Detect which cell encompasses the target text, then output its (x, y) center coordinate. 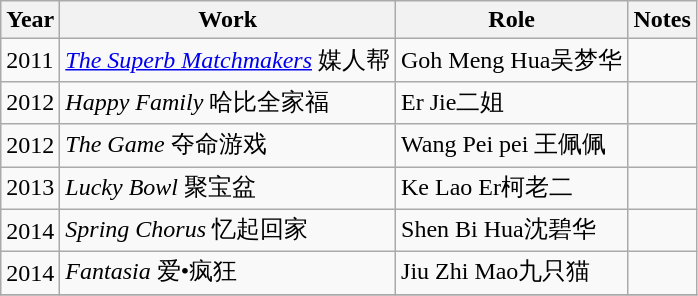
Year (30, 20)
Ke Lao Er柯老二 (512, 188)
Goh Meng Hua吴梦华 (512, 60)
Work (228, 20)
Role (512, 20)
Spring Chorus 忆起回家 (228, 230)
Shen Bi Hua沈碧华 (512, 230)
The Superb Matchmakers 媒人帮 (228, 60)
Lucky Bowl 聚宝盆 (228, 188)
Happy Family 哈比全家福 (228, 102)
The Game 夺命游戏 (228, 146)
Fantasia 爱•疯狂 (228, 274)
2011 (30, 60)
Jiu Zhi Mao九只猫 (512, 274)
Wang Pei pei 王佩佩 (512, 146)
Notes (662, 20)
Er Jie二姐 (512, 102)
2013 (30, 188)
